Detect which cell encompasses the target text, then output its [x, y] center coordinate. 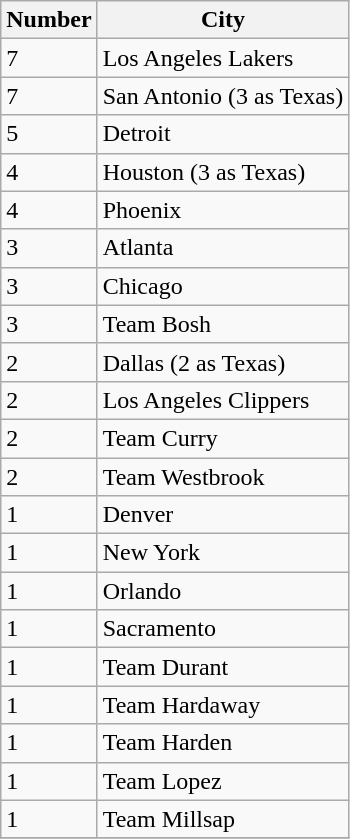
Phoenix [223, 210]
Denver [223, 515]
City [223, 20]
Team Lopez [223, 781]
Number [49, 20]
Houston (3 as Texas) [223, 172]
Orlando [223, 591]
Team Westbrook [223, 477]
San Antonio (3 as Texas) [223, 96]
5 [49, 134]
Detroit [223, 134]
Chicago [223, 286]
Team Bosh [223, 324]
Sacramento [223, 629]
New York [223, 553]
Team Curry [223, 438]
Los Angeles Lakers [223, 58]
Team Harden [223, 743]
Los Angeles Clippers [223, 400]
Team Millsap [223, 819]
Team Durant [223, 667]
Team Hardaway [223, 705]
Dallas (2 as Texas) [223, 362]
Atlanta [223, 248]
